Extract the [x, y] coordinate from the center of the cell holding the provided text.  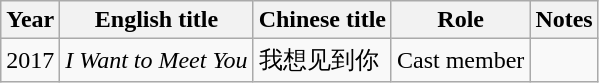
Year [30, 20]
English title [156, 20]
Role [460, 20]
2017 [30, 60]
I Want to Meet You [156, 60]
Cast member [460, 60]
Notes [564, 20]
我想见到你 [322, 60]
Chinese title [322, 20]
